Extract the [X, Y] coordinate from the center of the cell holding the provided text.  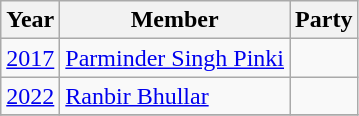
Year [30, 20]
Parminder Singh Pinki [175, 58]
Ranbir Bhullar [175, 96]
2017 [30, 58]
Party [324, 20]
2022 [30, 96]
Member [175, 20]
